For the text-containing cell, return its midpoint in (x, y) coordinate format. 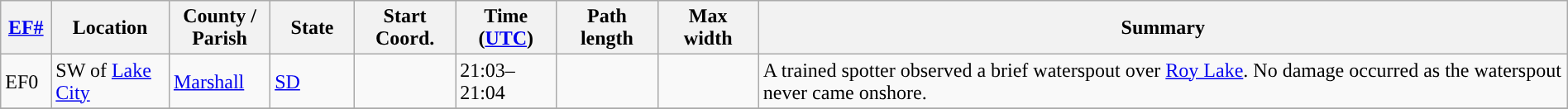
Marshall (219, 81)
SD (313, 81)
EF# (26, 28)
Summary (1163, 28)
Max width (708, 28)
21:03–21:04 (506, 81)
SW of Lake City (111, 81)
State (313, 28)
County / Parish (219, 28)
Location (111, 28)
Time (UTC) (506, 28)
Path length (607, 28)
EF0 (26, 81)
Start Coord. (404, 28)
A trained spotter observed a brief waterspout over Roy Lake. No damage occurred as the waterspout never came onshore. (1163, 81)
